Locate the cell with the specified text and output its [x, y] center coordinate. 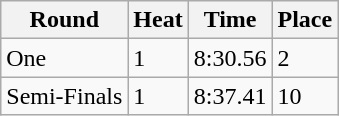
8:30.56 [230, 58]
Heat [158, 20]
Semi-Finals [64, 96]
One [64, 58]
Place [305, 20]
8:37.41 [230, 96]
Time [230, 20]
2 [305, 58]
10 [305, 96]
Round [64, 20]
